Provide the (X, Y) coordinate of the cell's center where the given text is located.  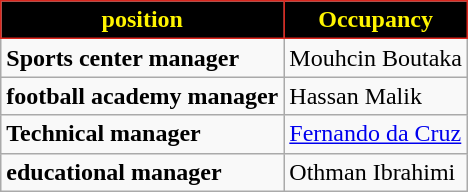
position (142, 20)
educational manager (142, 172)
football academy manager (142, 96)
Fernando da Cruz (376, 134)
Hassan Malik (376, 96)
Sports center manager (142, 58)
Othman Ibrahimi (376, 172)
Occupancy (376, 20)
Technical manager (142, 134)
Mouhcin Boutaka (376, 58)
